Capture the cell that displays the provided text and extract its [x, y] central coordinate. 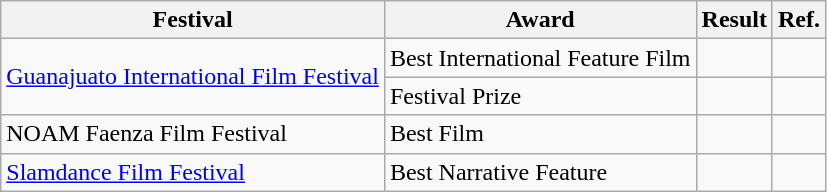
Award [540, 20]
NOAM Faenza Film Festival [193, 134]
Result [734, 20]
Festival [193, 20]
Ref. [798, 20]
Guanajuato International Film Festival [193, 77]
Best Narrative Feature [540, 172]
Best International Feature Film [540, 58]
Slamdance Film Festival [193, 172]
Festival Prize [540, 96]
Best Film [540, 134]
